Identify which cell holds the provided text, then report its [x, y] central coordinate. 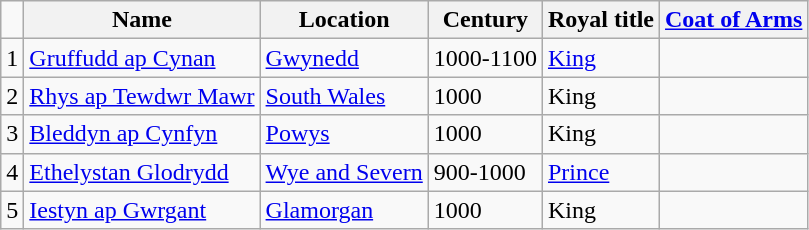
Royal title [600, 20]
Wye and Severn [344, 172]
Gwynedd [344, 58]
Prince [600, 172]
South Wales [344, 96]
2 [12, 96]
900-1000 [485, 172]
1 [12, 58]
5 [12, 210]
Location [344, 20]
4 [12, 172]
1000-1100 [485, 58]
Iestyn ap Gwrgant [142, 210]
Rhys ap Tewdwr Mawr [142, 96]
3 [12, 134]
Gruffudd ap Cynan [142, 58]
Glamorgan [344, 210]
Coat of Arms [734, 20]
Powys [344, 134]
Name [142, 20]
Bleddyn ap Cynfyn [142, 134]
Ethelystan Glodrydd [142, 172]
Century [485, 20]
